Capture the cell that displays the provided text and extract its (x, y) central coordinate. 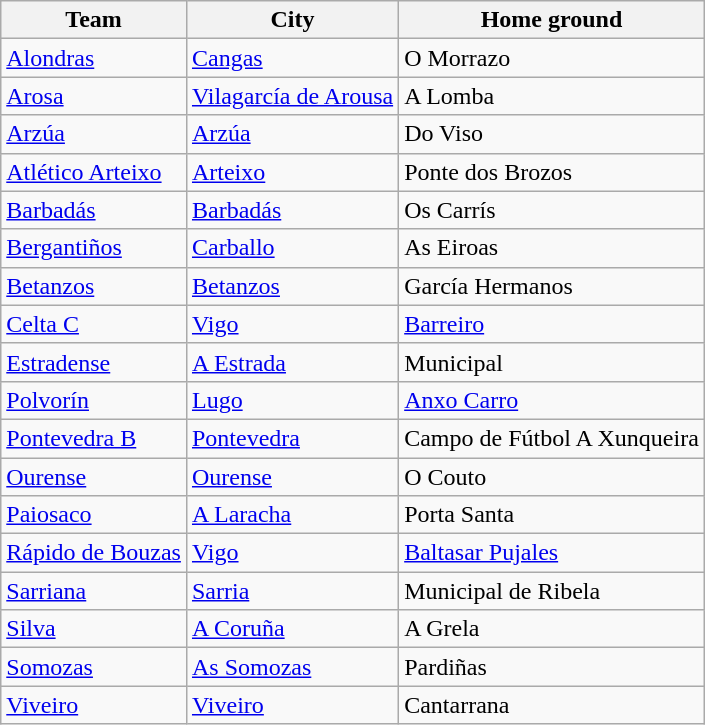
As Somozas (292, 667)
Arteixo (292, 172)
Estradense (94, 362)
Ponte dos Brozos (552, 172)
García Hermanos (552, 286)
A Laracha (292, 515)
Municipal de Ribela (552, 591)
Cantarrana (552, 705)
Do Viso (552, 134)
Team (94, 20)
As Eiroas (552, 248)
Porta Santa (552, 515)
O Couto (552, 477)
A Estrada (292, 362)
Pardiñas (552, 667)
Celta C (94, 324)
Arosa (94, 96)
A Coruña (292, 629)
City (292, 20)
Baltasar Pujales (552, 553)
Lugo (292, 400)
Sarria (292, 591)
Vilagarcía de Arousa (292, 96)
Os Carrís (552, 210)
Somozas (94, 667)
Pontevedra B (94, 438)
Pontevedra (292, 438)
Paiosaco (94, 515)
A Lomba (552, 96)
Sarriana (94, 591)
Atlético Arteixo (94, 172)
Cangas (292, 58)
Campo de Fútbol A Xunqueira (552, 438)
O Morrazo (552, 58)
Rápido de Bouzas (94, 553)
Silva (94, 629)
Bergantiños (94, 248)
Municipal (552, 362)
Barreiro (552, 324)
Anxo Carro (552, 400)
Polvorín (94, 400)
A Grela (552, 629)
Carballo (292, 248)
Alondras (94, 58)
Home ground (552, 20)
